Scan for the cell matching the given text and deliver its [X, Y] coordinate at center. 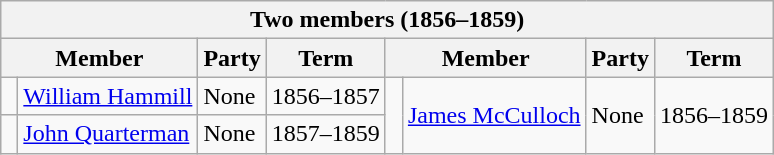
1856–1857 [326, 96]
William Hammill [108, 96]
1856–1859 [714, 115]
1857–1859 [326, 134]
Two members (1856–1859) [388, 20]
James McCulloch [494, 115]
John Quarterman [108, 134]
